From the cell containing the given text, extract its center point as (x, y) coordinate. 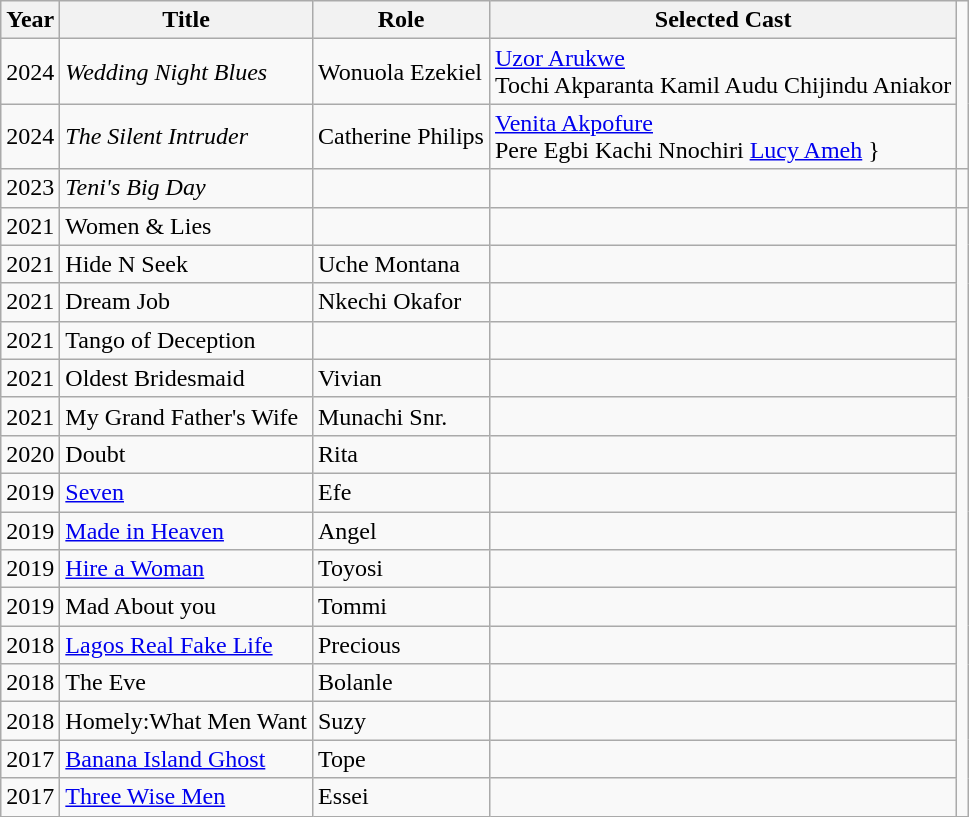
Banana Island Ghost (186, 759)
Women & Lies (186, 226)
Rita (400, 454)
2020 (30, 454)
Oldest Bridesmaid (186, 378)
Bolanle (400, 683)
Uzor ArukweTochi Akparanta Kamil Audu Chijindu Aniakor (722, 72)
Catherine Philips (400, 136)
Three Wise Men (186, 797)
Nkechi Okafor (400, 302)
Year (30, 20)
Efe (400, 492)
Toyosi (400, 569)
My Grand Father's Wife (186, 416)
Wonuola Ezekiel (400, 72)
Dream Job (186, 302)
Lagos Real Fake Life (186, 645)
Seven (186, 492)
Tommi (400, 607)
Selected Cast (722, 20)
Doubt (186, 454)
Uche Montana (400, 264)
Hide N Seek (186, 264)
Angel (400, 531)
Role (400, 20)
Made in Heaven (186, 531)
Wedding Night Blues (186, 72)
Hire a Woman (186, 569)
Teni's Big Day (186, 188)
The Eve (186, 683)
Title (186, 20)
2023 (30, 188)
Tope (400, 759)
The Silent Intruder (186, 136)
Suzy (400, 721)
Venita AkpofurePere Egbi Kachi Nnochiri Lucy Ameh } (722, 136)
Tango of Deception (186, 340)
Mad About you (186, 607)
Munachi Snr. (400, 416)
Precious (400, 645)
Essei (400, 797)
Homely:What Men Want (186, 721)
Vivian (400, 378)
